Search for the cell housing the specified text and yield its [X, Y] center coordinate. 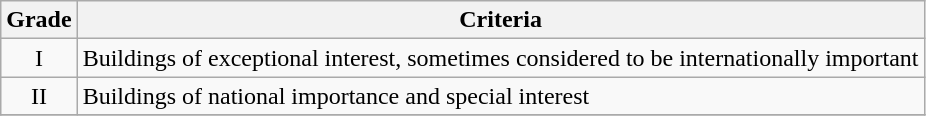
Criteria [500, 20]
II [39, 96]
Buildings of exceptional interest, sometimes considered to be internationally important [500, 58]
I [39, 58]
Grade [39, 20]
Buildings of national importance and special interest [500, 96]
